Return the [x, y] coordinate for the center point of the cell that contains the specified text.  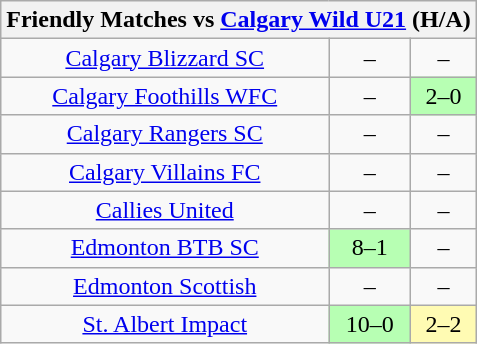
Friendly Matches vs Calgary Wild U21 (H/A) [239, 20]
2–2 [444, 324]
Callies United [165, 210]
St. Albert Impact [165, 324]
Calgary Villains FC [165, 172]
8–1 [370, 248]
Calgary Blizzard SC [165, 58]
Edmonton Scottish [165, 286]
Calgary Rangers SC [165, 134]
Edmonton BTB SC [165, 248]
2–0 [444, 96]
10–0 [370, 324]
Calgary Foothills WFC [165, 96]
